Identify which cell holds the provided text, then report its (x, y) central coordinate. 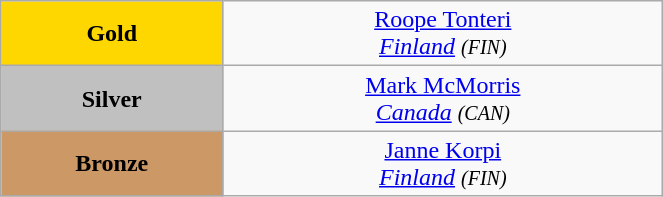
Gold (112, 34)
Silver (112, 98)
Mark McMorrisCanada (CAN) (443, 98)
Janne KorpiFinland (FIN) (443, 164)
Roope TonteriFinland (FIN) (443, 34)
Bronze (112, 164)
